Locate the cell with the specified text and output its [x, y] center coordinate. 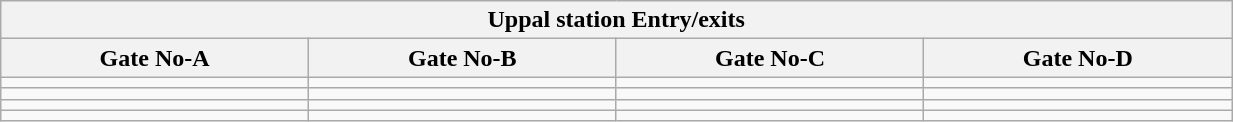
Gate No-C [770, 58]
Gate No-A [155, 58]
Gate No-B [462, 58]
Uppal station Entry/exits [616, 20]
Gate No-D [1078, 58]
